From the cell containing the given text, extract its center point as [x, y] coordinate. 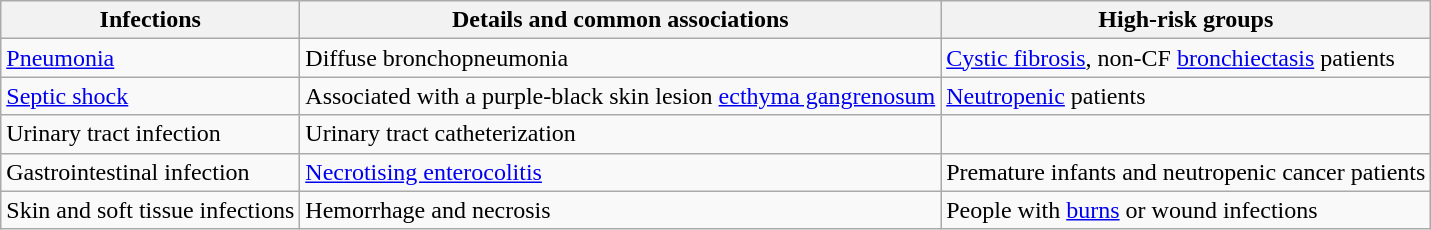
Diffuse bronchopneumonia [620, 58]
High-risk groups [1186, 20]
Neutropenic patients [1186, 96]
Details and common associations [620, 20]
Premature infants and neutropenic cancer patients [1186, 172]
Septic shock [150, 96]
Necrotising enterocolitis [620, 172]
Skin and soft tissue infections [150, 210]
Infections [150, 20]
Urinary tract catheterization [620, 134]
Gastrointestinal infection [150, 172]
Hemorrhage and necrosis [620, 210]
Pneumonia [150, 58]
Urinary tract infection [150, 134]
Cystic fibrosis, non-CF bronchiectasis patients [1186, 58]
Associated with a purple-black skin lesion ecthyma gangrenosum [620, 96]
People with burns or wound infections [1186, 210]
